For the text-containing cell, return its midpoint in [x, y] coordinate format. 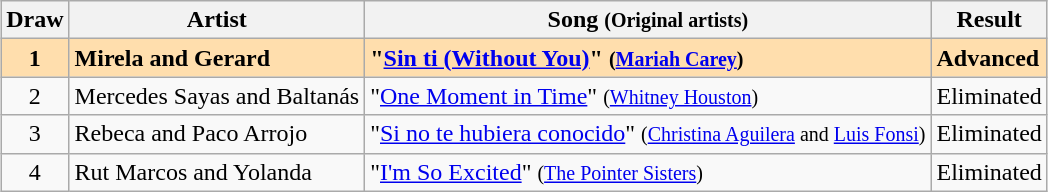
Artist [217, 20]
3 [35, 134]
1 [35, 58]
2 [35, 96]
Advanced [989, 58]
Mercedes Sayas and Baltanás [217, 96]
"Si no te hubiera conocido" (Christina Aguilera and Luis Fonsi) [648, 134]
Song (Original artists) [648, 20]
"I'm So Excited" (The Pointer Sisters) [648, 172]
4 [35, 172]
Rut Marcos and Yolanda [217, 172]
Result [989, 20]
Rebeca and Paco Arrojo [217, 134]
"Sin ti (Without You)" (Mariah Carey) [648, 58]
Draw [35, 20]
"One Moment in Time" (Whitney Houston) [648, 96]
Mirela and Gerard [217, 58]
